Extract the (x, y) coordinate from the center of the cell holding the provided text.  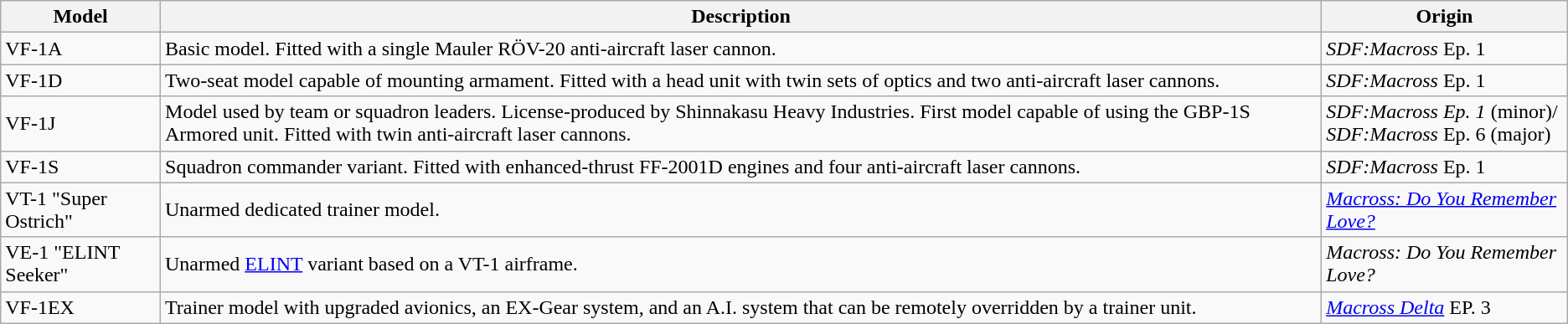
Description (741, 17)
VF-1S (80, 167)
VF-1J (80, 124)
Squadron commander variant. Fitted with enhanced-thrust FF-2001D engines and four anti-aircraft laser cannons. (741, 167)
VE-1 "ELINT Seeker" (80, 265)
Unarmed dedicated trainer model. (741, 209)
Model (80, 17)
Trainer model with upgraded avionics, an EX-Gear system, and an A.I. system that can be remotely overridden by a trainer unit. (741, 307)
Two-seat model capable of mounting armament. Fitted with a head unit with twin sets of optics and two anti-aircraft laser cannons. (741, 80)
VF-1A (80, 49)
VT-1 "Super Ostrich" (80, 209)
Basic model. Fitted with a single Mauler RÖV-20 anti-aircraft laser cannon. (741, 49)
Origin (1445, 17)
VF-1D (80, 80)
VF-1EX (80, 307)
Macross Delta EP. 3 (1445, 307)
Unarmed ELINT variant based on a VT-1 airframe. (741, 265)
SDF:Macross Ep. 1 (minor)/SDF:Macross Ep. 6 (major) (1445, 124)
